Provide the (x, y) coordinate of the cell's center where the given text is located.  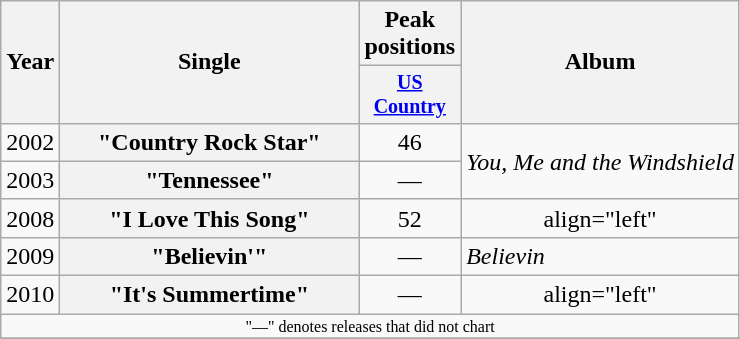
46 (410, 142)
2003 (30, 180)
Album (600, 62)
2008 (30, 218)
2002 (30, 142)
"Believin'" (210, 256)
"Tennessee" (210, 180)
You, Me and the Windshield (600, 161)
2010 (30, 295)
Single (210, 62)
Year (30, 62)
52 (410, 218)
Believin (600, 256)
2009 (30, 256)
Peak positions (410, 34)
"—" denotes releases that did not chart (370, 326)
"Country Rock Star" (210, 142)
US Country (410, 94)
"I Love This Song" (210, 218)
"It's Summertime" (210, 295)
